Determine the (x, y) coordinate at the center of the cell enclosing the given text.  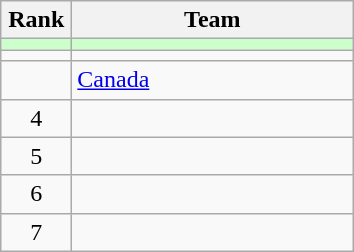
Rank (36, 20)
7 (36, 232)
5 (36, 156)
Team (212, 20)
4 (36, 118)
6 (36, 194)
Canada (212, 80)
